Provide the (X, Y) coordinate of the cell's center where the given text is located.  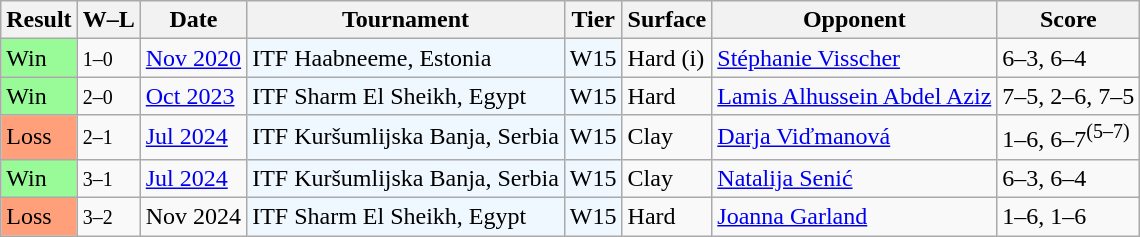
Opponent (854, 20)
W–L (108, 20)
Hard (i) (667, 58)
Darja Viďmanová (854, 138)
Result (39, 20)
1–6, 1–6 (1068, 217)
3–1 (108, 178)
3–2 (108, 217)
1–6, 6–7(5–7) (1068, 138)
Tournament (406, 20)
Tier (593, 20)
Nov 2020 (193, 58)
Oct 2023 (193, 96)
Natalija Senić (854, 178)
Surface (667, 20)
7–5, 2–6, 7–5 (1068, 96)
ITF Haabneeme, Estonia (406, 58)
Nov 2024 (193, 217)
2–0 (108, 96)
Lamis Alhussein Abdel Aziz (854, 96)
Date (193, 20)
Stéphanie Visscher (854, 58)
Joanna Garland (854, 217)
1–0 (108, 58)
2–1 (108, 138)
Score (1068, 20)
